Identify which cell holds the provided text, then report its (X, Y) central coordinate. 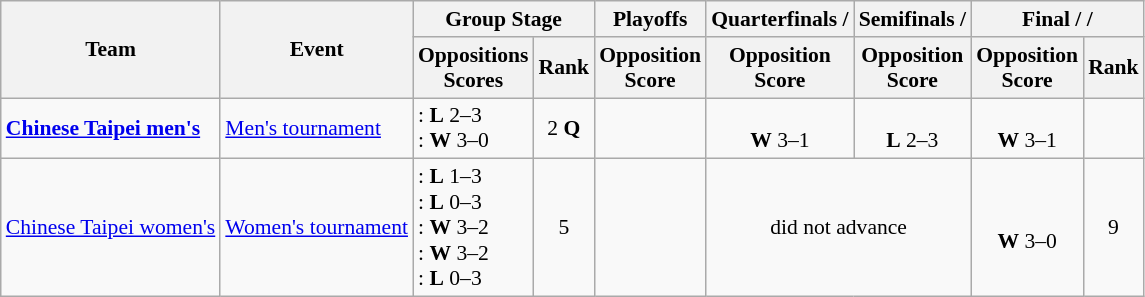
did not advance (838, 228)
Semifinals / (912, 19)
2 Q (564, 128)
: L 1–3: L 0–3: W 3–2: W 3–2: L 0–3 (474, 228)
Women's tournament (316, 228)
5 (564, 228)
Quarterfinals / (780, 19)
: L 2–3: W 3–0 (474, 128)
Playoffs (650, 19)
Men's tournament (316, 128)
OppositionsScores (474, 68)
Group Stage (504, 19)
Team (111, 50)
Event (316, 50)
Chinese Taipei men's (111, 128)
Final / / (1058, 19)
W 3–0 (1027, 228)
9 (1114, 228)
Chinese Taipei women's (111, 228)
L 2–3 (912, 128)
